Find where the given text appears and provide that cell's center as (x, y) coordinate. 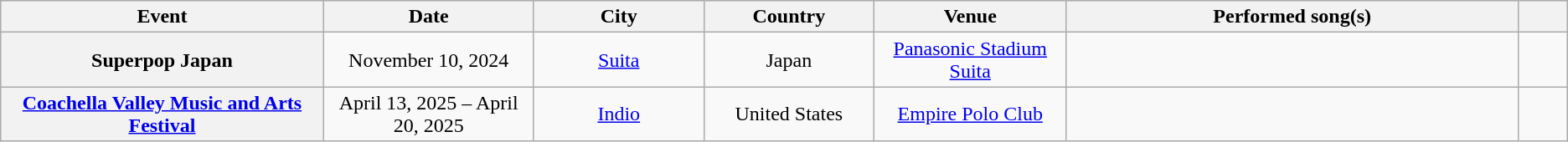
Suita (618, 60)
United States (789, 114)
November 10, 2024 (429, 60)
Indio (618, 114)
Performed song(s) (1292, 17)
Date (429, 17)
Venue (970, 17)
Japan (789, 60)
April 13, 2025 – April 20, 2025 (429, 114)
City (618, 17)
Superpop Japan (162, 60)
Event (162, 17)
Panasonic Stadium Suita (970, 60)
Country (789, 17)
Empire Polo Club (970, 114)
Coachella Valley Music and Arts Festival (162, 114)
